Pinpoint the cell where the given text exists, returning its (X, Y) midpoint coordinate. 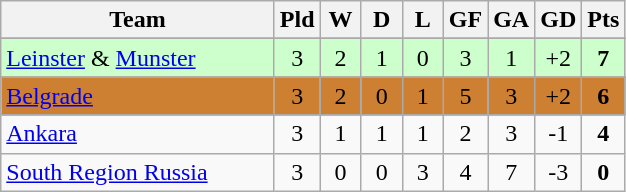
South Region Russia (138, 172)
-1 (558, 134)
GF (465, 20)
GD (558, 20)
GA (512, 20)
Ankara (138, 134)
Leinster & Munster (138, 58)
6 (604, 96)
W (340, 20)
Belgrade (138, 96)
D (382, 20)
L (422, 20)
5 (465, 96)
Team (138, 20)
-3 (558, 172)
Pts (604, 20)
Pld (297, 20)
